From the cell containing the given text, extract its center point as [X, Y] coordinate. 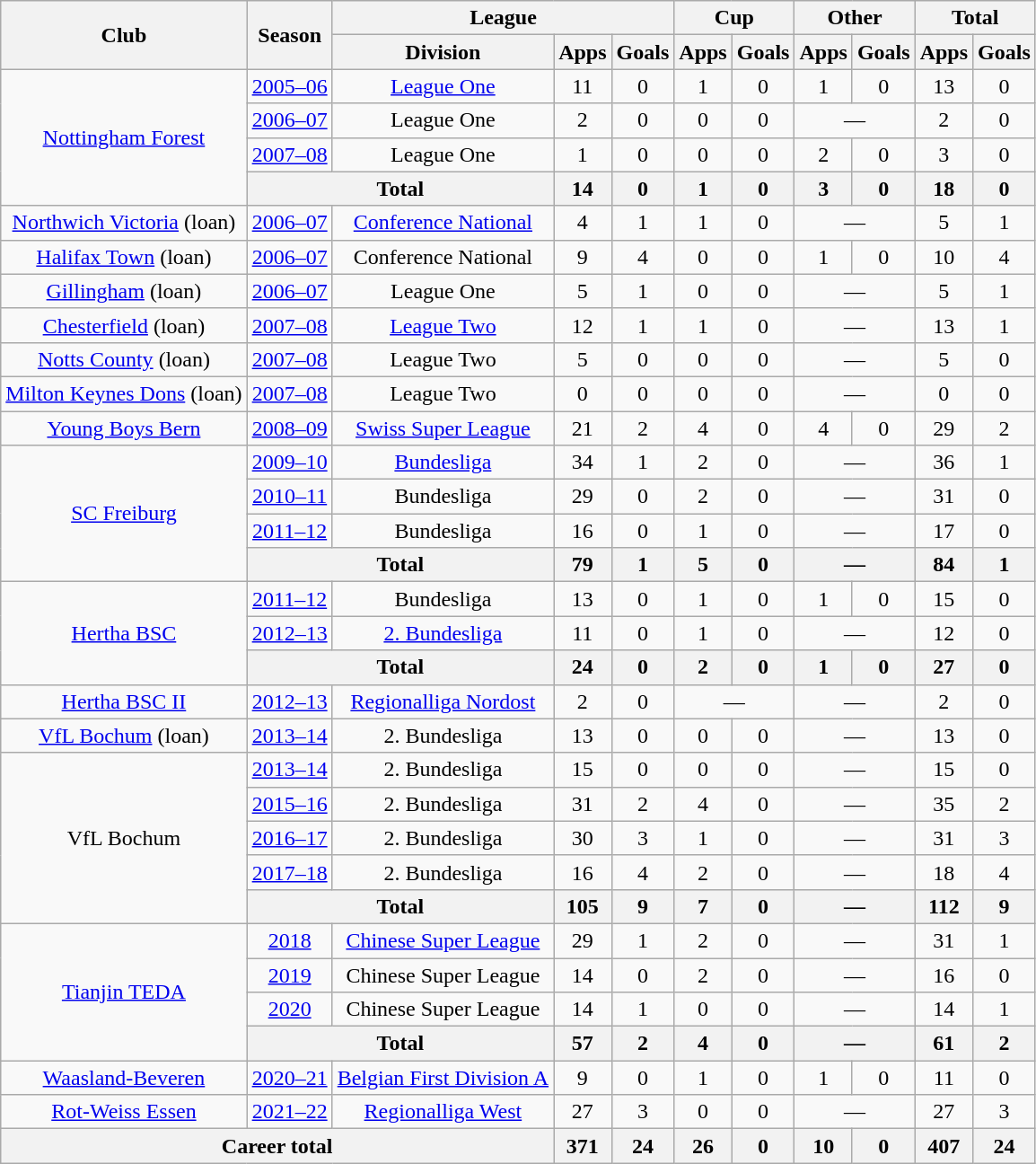
2020 [289, 1010]
79 [583, 565]
35 [944, 804]
VfL Bochum [124, 838]
Other [855, 18]
VfL Bochum (loan) [124, 736]
21 [583, 428]
371 [583, 1146]
Regionalliga Nordost [443, 701]
2018 [289, 940]
407 [944, 1146]
57 [583, 1044]
League [503, 18]
Tianjin TEDA [124, 992]
Club [124, 35]
2017–18 [289, 872]
17 [944, 531]
Nottingham Forest [124, 137]
Rot-Weiss Essen [124, 1112]
Cup [734, 18]
Halifax Town (loan) [124, 257]
Gillingham (loan) [124, 291]
Young Boys Bern [124, 428]
2010–11 [289, 497]
2020–21 [289, 1078]
Hertha BSC [124, 633]
2019 [289, 974]
Notts County (loan) [124, 359]
2008–09 [289, 428]
2015–16 [289, 804]
84 [944, 565]
2016–17 [289, 838]
61 [944, 1044]
105 [583, 906]
26 [703, 1146]
112 [944, 906]
Northwich Victoria (loan) [124, 223]
Regionalliga West [443, 1112]
7 [703, 906]
Milton Keynes Dons (loan) [124, 393]
Career total [277, 1146]
Hertha BSC II [124, 701]
2005–06 [289, 86]
Season [289, 35]
Chesterfield (loan) [124, 325]
34 [583, 463]
Waasland-Beveren [124, 1078]
2009–10 [289, 463]
30 [583, 838]
Belgian First Division A [443, 1078]
Swiss Super League [443, 428]
36 [944, 463]
SC Freiburg [124, 514]
2021–22 [289, 1112]
Division [443, 52]
